Capture the cell that displays the provided text and extract its [x, y] central coordinate. 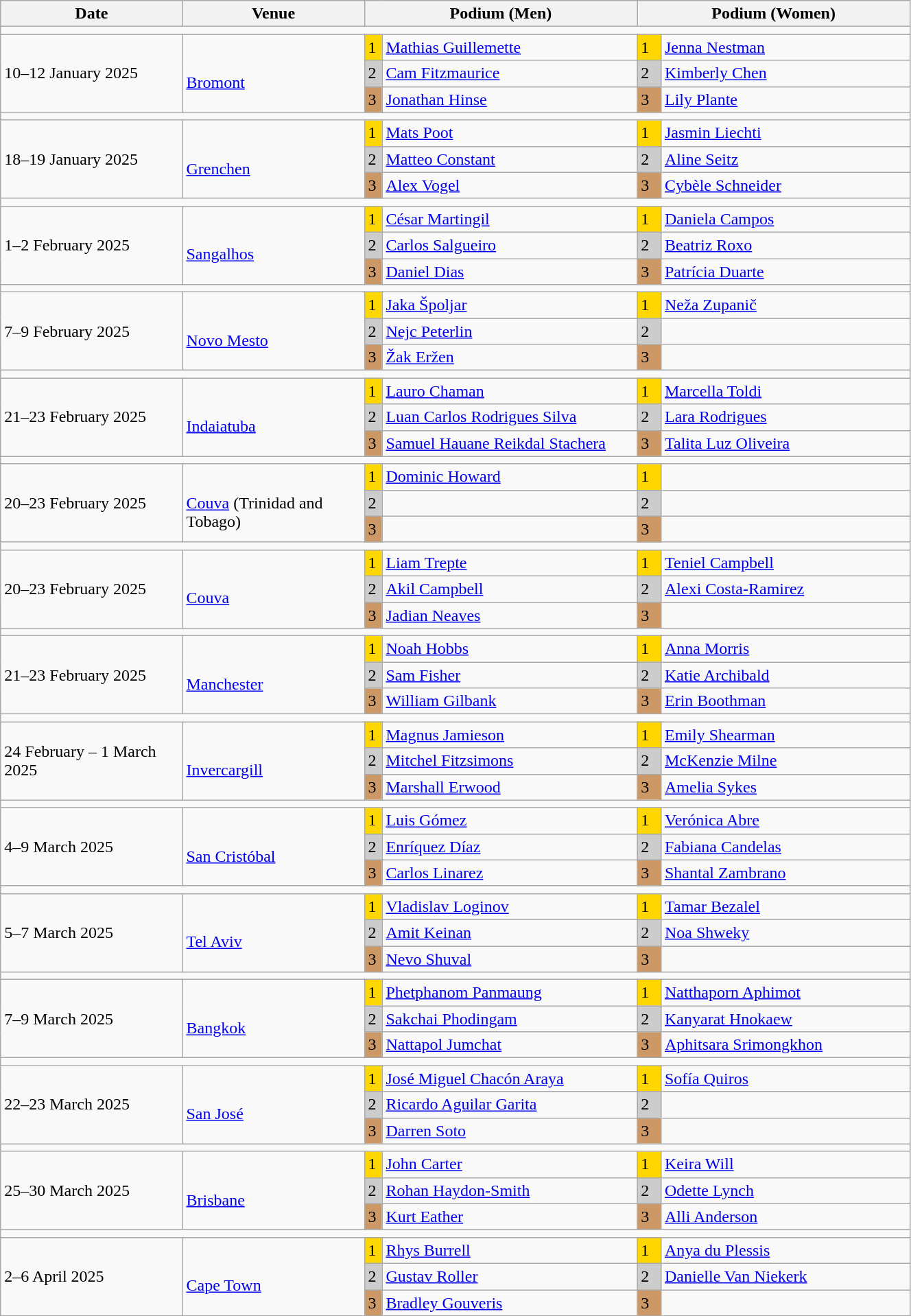
4–9 March 2025 [92, 847]
Tamar Bezalel [785, 906]
Nattapol Jumchat [510, 1045]
Kurt Eather [510, 1217]
Luis Gómez [510, 821]
Kanyarat Hnokaew [785, 1019]
2–6 April 2025 [92, 1276]
7–9 March 2025 [92, 1019]
Sangalhos [273, 245]
Rohan Haydon-Smith [510, 1190]
Carlos Salgueiro [510, 245]
Couva [273, 589]
7–9 February 2025 [92, 331]
Talita Luz Oliveira [785, 443]
Brisbane [273, 1190]
Bromont [273, 73]
Podium (Women) [774, 14]
Shantal Zambrano [785, 873]
Danielle Van Niekerk [785, 1276]
Darren Soto [510, 1131]
10–12 January 2025 [92, 73]
Emily Shearman [785, 735]
Keira Will [785, 1164]
Neža Zupanič [785, 305]
5–7 March 2025 [92, 932]
Enríquez Díaz [510, 847]
César Martingil [510, 219]
Anya du Plessis [785, 1250]
Aphitsara Srimongkhon [785, 1045]
Fabiana Candelas [785, 847]
Alex Vogel [510, 185]
William Gilbank [510, 701]
Ricardo Aguilar Garita [510, 1105]
Sam Fisher [510, 675]
Bangkok [273, 1019]
22–23 March 2025 [92, 1105]
Cape Town [273, 1276]
Novo Mesto [273, 331]
18–19 January 2025 [92, 159]
Alli Anderson [785, 1217]
Žak Eržen [510, 357]
Samuel Hauane Reikdal Stachera [510, 443]
Erin Boothman [785, 701]
McKenzie Milne [785, 761]
Date [92, 14]
Patrícia Duarte [785, 271]
Phetphanom Panmaung [510, 993]
Mats Poot [510, 133]
1–2 February 2025 [92, 245]
Sofía Quiros [785, 1079]
Invercargill [273, 761]
Couva (Trinidad and Tobago) [273, 503]
Jadian Neaves [510, 615]
Rhys Burrell [510, 1250]
José Miguel Chacón Araya [510, 1079]
Vladislav Loginov [510, 906]
Venue [273, 14]
Bradley Gouveris [510, 1303]
Daniela Campos [785, 219]
25–30 March 2025 [92, 1190]
Jenna Nestman [785, 47]
Natthaporn Aphimot [785, 993]
Grenchen [273, 159]
Anna Morris [785, 649]
Dominic Howard [510, 477]
Lauro Chaman [510, 391]
Aline Seitz [785, 159]
Mitchel Fitzsimons [510, 761]
Mathias Guillemette [510, 47]
San Cristóbal [273, 847]
Noa Shweky [785, 932]
Kimberly Chen [785, 73]
Teniel Campbell [785, 563]
Nejc Peterlin [510, 331]
Beatriz Roxo [785, 245]
Alexi Costa-Ramirez [785, 589]
San José [273, 1105]
Cybèle Schneider [785, 185]
Noah Hobbs [510, 649]
Gustav Roller [510, 1276]
Indaiatuba [273, 417]
Jasmin Liechti [785, 133]
Jonathan Hinse [510, 99]
Manchester [273, 675]
Odette Lynch [785, 1190]
Jaka Špoljar [510, 305]
Verónica Abre [785, 821]
Katie Archibald [785, 675]
John Carter [510, 1164]
Marshall Erwood [510, 787]
Lara Rodrigues [785, 417]
Liam Trepte [510, 563]
Cam Fitzmaurice [510, 73]
Carlos Linarez [510, 873]
Tel Aviv [273, 932]
Amit Keinan [510, 932]
Nevo Shuval [510, 959]
Podium (Men) [501, 14]
Marcella Toldi [785, 391]
Sakchai Phodingam [510, 1019]
Daniel Dias [510, 271]
Matteo Constant [510, 159]
Akil Campbell [510, 589]
24 February – 1 March 2025 [92, 761]
Luan Carlos Rodrigues Silva [510, 417]
Amelia Sykes [785, 787]
Lily Plante [785, 99]
Magnus Jamieson [510, 735]
